Capture the cell that displays the provided text and extract its (x, y) central coordinate. 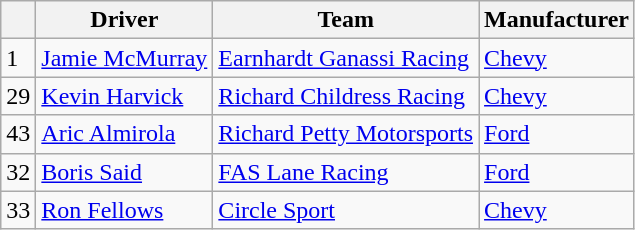
Ron Fellows (124, 210)
1 (18, 58)
32 (18, 172)
Manufacturer (557, 20)
Driver (124, 20)
Team (346, 20)
Aric Almirola (124, 134)
Jamie McMurray (124, 58)
FAS Lane Racing (346, 172)
Richard Childress Racing (346, 96)
29 (18, 96)
Circle Sport (346, 210)
33 (18, 210)
43 (18, 134)
Earnhardt Ganassi Racing (346, 58)
Richard Petty Motorsports (346, 134)
Kevin Harvick (124, 96)
Boris Said (124, 172)
